Return [x, y] of the center of cell containing provided text 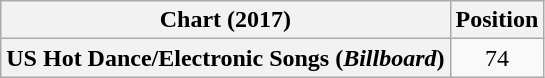
Position [497, 20]
US Hot Dance/Electronic Songs (Billboard) [226, 58]
74 [497, 58]
Chart (2017) [226, 20]
